Detect which cell encompasses the target text, then output its [X, Y] center coordinate. 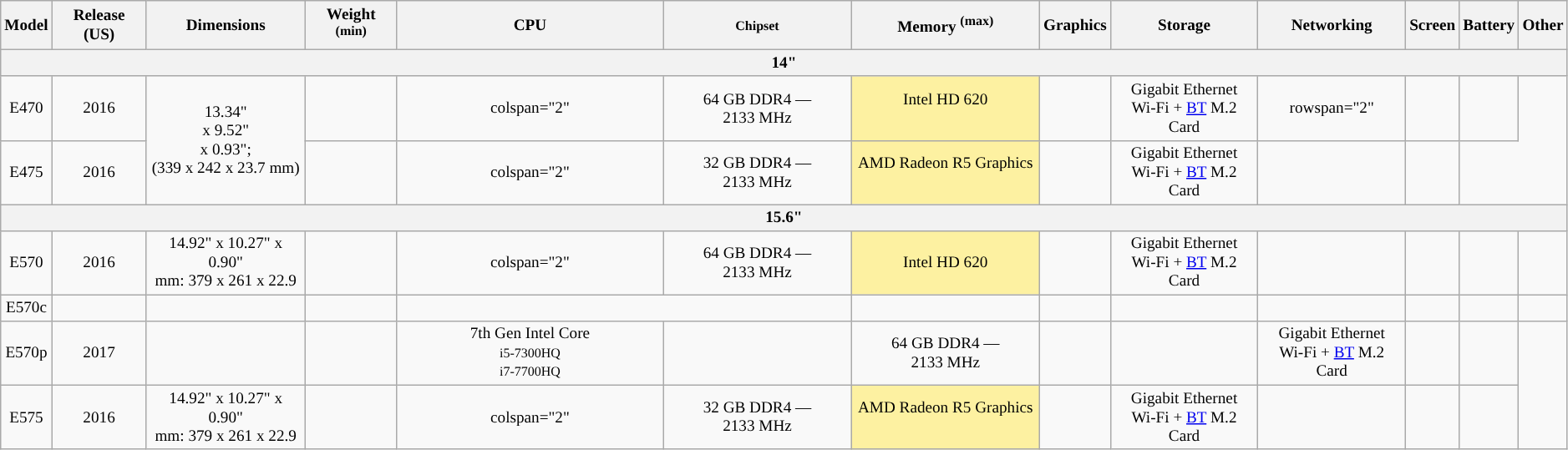
E570 [27, 262]
2017 [99, 352]
7th Gen Intel Core i5-7300HQi7-7700HQ [530, 352]
CPU [530, 25]
Graphics [1074, 25]
E575 [27, 417]
Other [1543, 25]
Release (US) [99, 25]
E470 [27, 109]
Chipset [757, 25]
Storage [1185, 25]
E570c [27, 308]
13.34"x 9.52"x 0.93";(339 x 242 x 23.7 mm) [226, 140]
14" [784, 63]
E570p [27, 352]
rowspan="2" [1332, 109]
Memory (max) [946, 25]
Screen [1433, 25]
Dimensions [226, 25]
Networking [1332, 25]
Model [27, 25]
Battery [1489, 25]
Weight (min) [351, 25]
15.6" [784, 218]
E475 [27, 172]
